For the text-containing cell, return its midpoint in [X, Y] coordinate format. 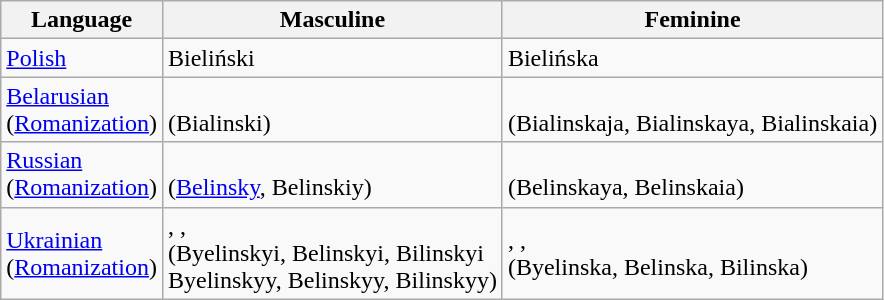
(Belinsky, Belinskiy) [332, 174]
Feminine [692, 20]
Bieliński [332, 58]
Ukrainian (Romanization) [82, 253]
(Bialinskaja, Bialinskaya, Bialinskaia) [692, 110]
(Bialinski) [332, 110]
Masculine [332, 20]
, , (Byelinskyi, Belinskyi, Bilinskyi Byelinskyy, Belinskyy, Bilinskyy) [332, 253]
, , (Byelinska, Belinska, Bilinska) [692, 253]
Russian (Romanization) [82, 174]
Belarusian (Romanization) [82, 110]
Bielińska [692, 58]
Language [82, 20]
(Belinskaya, Belinskaia) [692, 174]
Polish [82, 58]
